Determine the [X, Y] coordinate at the center of the cell enclosing the given text.  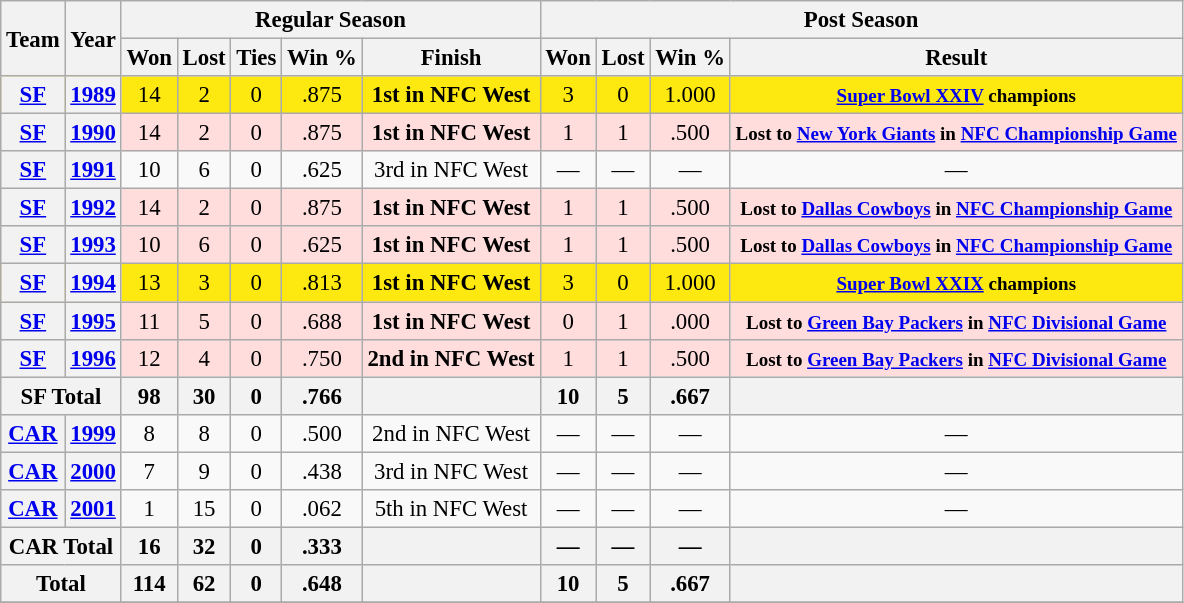
Super Bowl XXIX champions [956, 283]
Total [61, 584]
Finish [451, 58]
15 [204, 509]
2001 [93, 509]
1994 [93, 283]
114 [149, 584]
1992 [93, 208]
98 [149, 396]
.648 [322, 584]
Ties [256, 58]
16 [149, 546]
1996 [93, 358]
Team [33, 38]
Super Bowl XXIV champions [956, 95]
.333 [322, 546]
Result [956, 58]
Post Season [861, 20]
7 [149, 471]
.688 [322, 321]
.062 [322, 509]
Regular Season [330, 20]
32 [204, 546]
.438 [322, 471]
30 [204, 396]
.750 [322, 358]
1990 [93, 133]
1993 [93, 245]
1989 [93, 95]
Lost to New York Giants in NFC Championship Game [956, 133]
1995 [93, 321]
5th in NFC West [451, 509]
12 [149, 358]
Year [93, 38]
.000 [690, 321]
11 [149, 321]
1999 [93, 433]
.766 [322, 396]
9 [204, 471]
4 [204, 358]
13 [149, 283]
62 [204, 584]
.813 [322, 283]
1991 [93, 170]
2000 [93, 471]
CAR Total [61, 546]
SF Total [61, 396]
